Output the [x, y] coordinate of the center of the cell containing the given text.  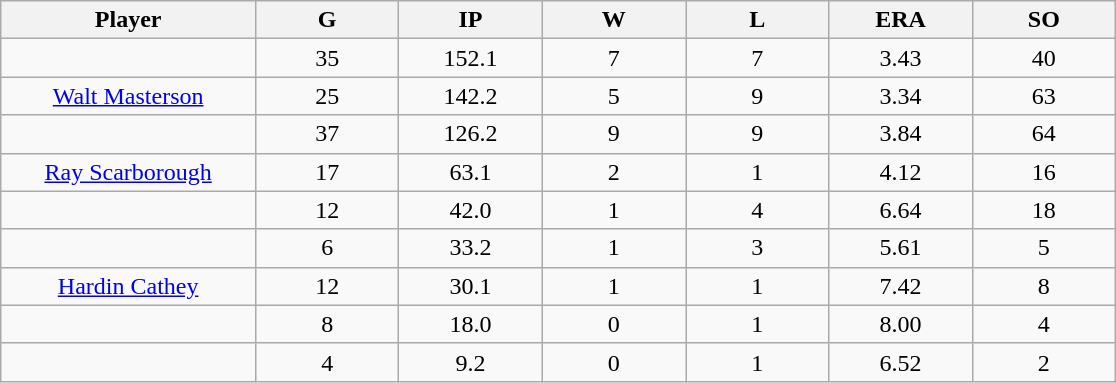
18.0 [470, 324]
33.2 [470, 248]
Walt Masterson [128, 96]
6 [328, 248]
40 [1044, 58]
3.84 [900, 134]
18 [1044, 210]
9.2 [470, 362]
16 [1044, 172]
SO [1044, 20]
42.0 [470, 210]
6.64 [900, 210]
IP [470, 20]
6.52 [900, 362]
37 [328, 134]
30.1 [470, 286]
ERA [900, 20]
25 [328, 96]
W [614, 20]
4.12 [900, 172]
3.43 [900, 58]
35 [328, 58]
8.00 [900, 324]
142.2 [470, 96]
64 [1044, 134]
G [328, 20]
63.1 [470, 172]
126.2 [470, 134]
3 [758, 248]
Ray Scarborough [128, 172]
Player [128, 20]
5.61 [900, 248]
17 [328, 172]
Hardin Cathey [128, 286]
152.1 [470, 58]
7.42 [900, 286]
63 [1044, 96]
3.34 [900, 96]
L [758, 20]
